Pinpoint the cell where the given text exists, returning its (X, Y) midpoint coordinate. 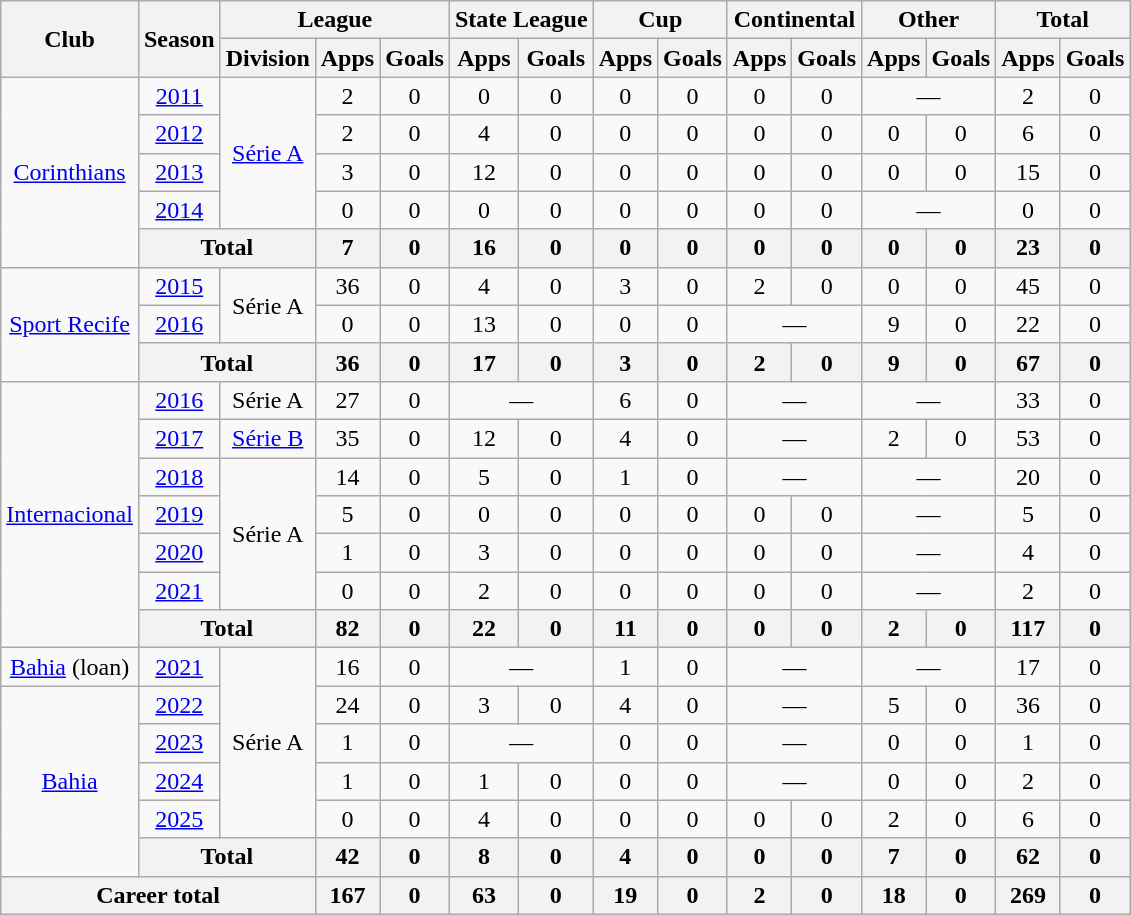
Continental (794, 20)
167 (347, 895)
20 (1028, 477)
13 (484, 324)
63 (484, 895)
2017 (179, 438)
Other (929, 20)
2022 (179, 705)
8 (484, 857)
62 (1028, 857)
Club (70, 39)
117 (1028, 629)
33 (1028, 400)
2015 (179, 286)
2011 (179, 96)
Division (268, 58)
2012 (179, 134)
23 (1028, 248)
15 (1028, 172)
Bahia (loan) (70, 667)
State League (521, 20)
27 (347, 400)
53 (1028, 438)
35 (347, 438)
2023 (179, 743)
League (334, 20)
67 (1028, 362)
2013 (179, 172)
Career total (158, 895)
Série B (268, 438)
Corinthians (70, 172)
18 (894, 895)
Bahia (70, 781)
2024 (179, 781)
2014 (179, 210)
42 (347, 857)
2020 (179, 553)
82 (347, 629)
Sport Recife (70, 324)
Cup (660, 20)
2019 (179, 515)
2018 (179, 477)
Internacional (70, 514)
24 (347, 705)
Season (179, 39)
11 (625, 629)
14 (347, 477)
2025 (179, 819)
19 (625, 895)
45 (1028, 286)
269 (1028, 895)
